Detect which cell encompasses the target text, then output its (X, Y) center coordinate. 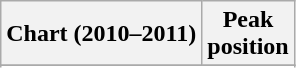
Chart (2010–2011) (102, 34)
Peakposition (248, 34)
